Output the (X, Y) coordinate of the center of the cell containing the given text.  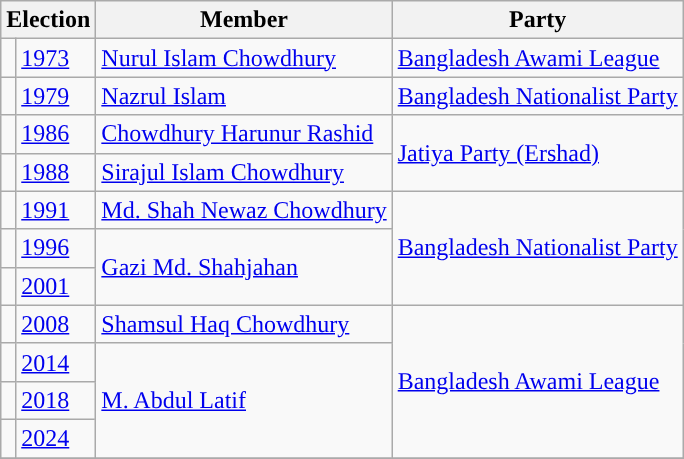
Md. Shah Newaz Chowdhury (244, 210)
Jatiya Party (Ershad) (538, 153)
1979 (56, 96)
2018 (56, 400)
Party (538, 20)
2008 (56, 324)
1991 (56, 210)
2024 (56, 438)
Election (48, 20)
Shamsul Haq Chowdhury (244, 324)
Nazrul Islam (244, 96)
1986 (56, 134)
Sirajul Islam Chowdhury (244, 172)
2001 (56, 286)
1988 (56, 172)
1973 (56, 58)
Nurul Islam Chowdhury (244, 58)
M. Abdul Latif (244, 400)
2014 (56, 362)
Chowdhury Harunur Rashid (244, 134)
Member (244, 20)
1996 (56, 248)
Gazi Md. Shahjahan (244, 267)
